Find where the given text appears and provide that cell's center as (x, y) coordinate. 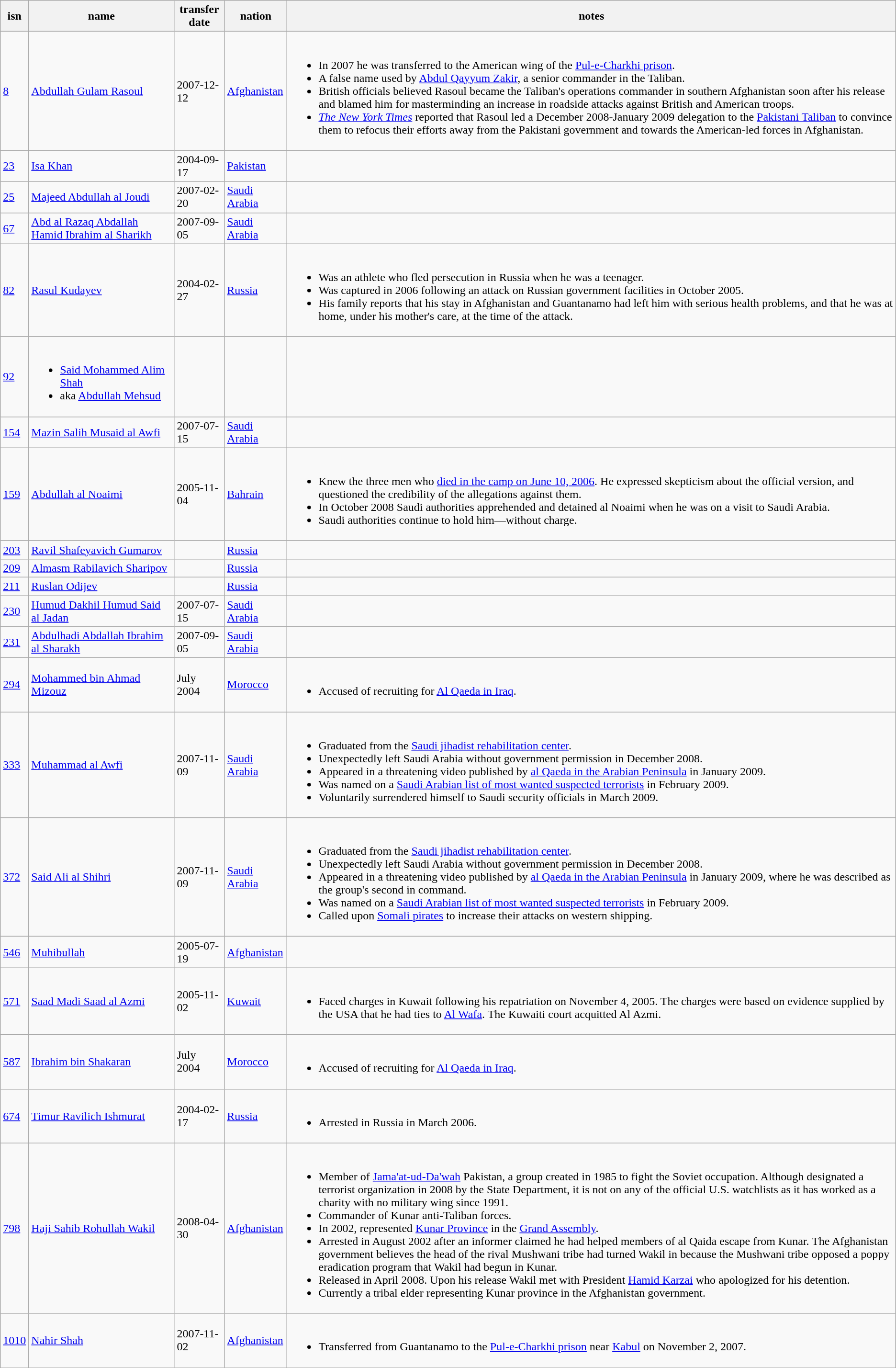
Kuwait (256, 1001)
Abd al Razaq Abdallah Hamid Ibrahim al Sharikh (101, 228)
Abdullah al Noaimi (101, 494)
230 (14, 611)
159 (14, 494)
Muhibullah (101, 952)
1010 (14, 1341)
Said Mohammed Alim Shahaka Abdullah Mehsud (101, 376)
notes (592, 16)
154 (14, 432)
2004-02-17 (199, 1116)
2007-12-12 (199, 91)
2004-02-27 (199, 290)
2005-11-04 (199, 494)
Arrested in Russia in March 2006. (592, 1116)
Nahir Shah (101, 1341)
Abdullah Gulam Rasoul (101, 91)
372 (14, 877)
Almasm Rabilavich Sharipov (101, 568)
82 (14, 290)
Pakistan (256, 166)
Transferred from Guantanamo to the Pul-e-Charkhi prison near Kabul on November 2, 2007. (592, 1341)
8 (14, 91)
Ruslan Odijev (101, 586)
name (101, 16)
isn (14, 16)
2005-07-19 (199, 952)
67 (14, 228)
2005-11-02 (199, 1001)
294 (14, 685)
Haji Sahib Rohullah Wakil (101, 1228)
Mazin Salih Musaid al Awfi (101, 432)
Majeed Abdullah al Joudi (101, 197)
333 (14, 765)
Timur Ravilich Ishmurat (101, 1116)
Bahrain (256, 494)
23 (14, 166)
Saad Madi Saad al Azmi (101, 1001)
674 (14, 1116)
25 (14, 197)
2004-09-17 (199, 166)
571 (14, 1001)
546 (14, 952)
Ibrahim bin Shakaran (101, 1062)
92 (14, 376)
2007-02-20 (199, 197)
231 (14, 643)
203 (14, 550)
transferdate (199, 16)
Rasul Kudayev (101, 290)
2007-11-02 (199, 1341)
nation (256, 16)
209 (14, 568)
Muhammad al Awfi (101, 765)
Abdulhadi Abdallah Ibrahim al Sharakh (101, 643)
2008-04-30 (199, 1228)
Humud Dakhil Humud Said al Jadan (101, 611)
Mohammed bin Ahmad Mizouz (101, 685)
Said Ali al Shihri (101, 877)
587 (14, 1062)
Isa Khan (101, 166)
211 (14, 586)
798 (14, 1228)
Ravil Shafeyavich Gumarov (101, 550)
